Return [X, Y] of the center of cell containing provided text 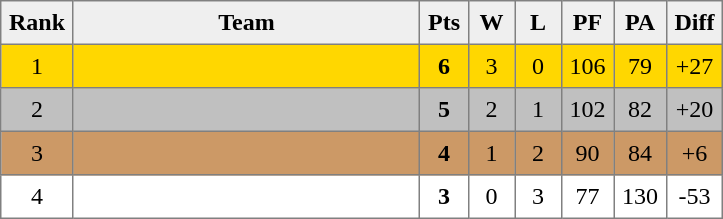
Team [246, 23]
77 [587, 197]
Rank [38, 23]
130 [640, 197]
84 [640, 153]
W [491, 23]
Diff [694, 23]
79 [640, 66]
106 [587, 66]
PA [640, 23]
+6 [694, 153]
-53 [694, 197]
6 [444, 66]
+27 [694, 66]
L [538, 23]
+20 [694, 110]
90 [587, 153]
102 [587, 110]
82 [640, 110]
Pts [444, 23]
PF [587, 23]
5 [444, 110]
